Return [X, Y] of the center of cell containing provided text 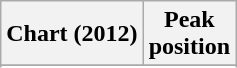
Peakposition [189, 34]
Chart (2012) [72, 34]
